Extract the [x, y] coordinate from the center of the cell holding the provided text.  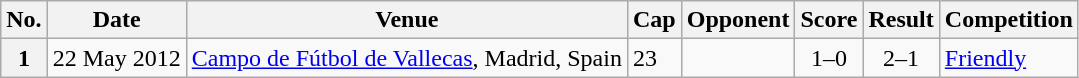
Date [116, 20]
2–1 [901, 58]
Result [901, 20]
1 [24, 58]
22 May 2012 [116, 58]
Opponent [738, 20]
Cap [654, 20]
Campo de Fútbol de Vallecas, Madrid, Spain [406, 58]
1–0 [829, 58]
Competition [1008, 20]
Score [829, 20]
23 [654, 58]
Venue [406, 20]
Friendly [1008, 58]
No. [24, 20]
